Output the [x, y] coordinate of the center of the cell containing the given text.  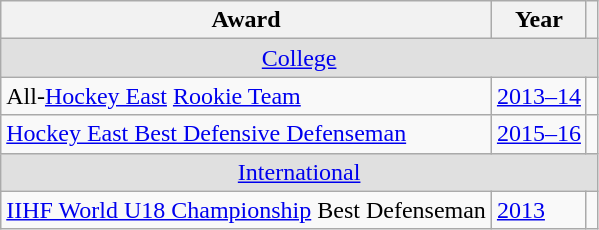
2013 [538, 210]
2013–14 [538, 96]
Year [538, 20]
International [300, 172]
IIHF World U18 Championship Best Defenseman [246, 210]
Hockey East Best Defensive Defenseman [246, 134]
Award [246, 20]
All-Hockey East Rookie Team [246, 96]
2015–16 [538, 134]
College [300, 58]
